Identify which cell holds the provided text, then report its (X, Y) central coordinate. 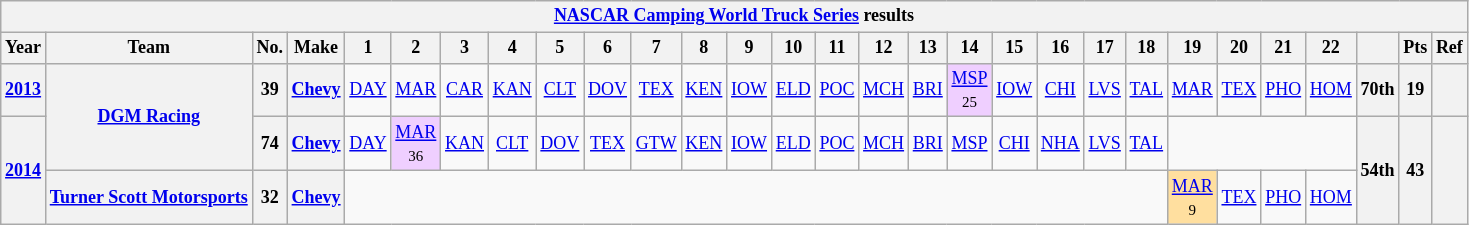
70th (1378, 90)
Pts (1416, 48)
MSP (970, 144)
10 (793, 48)
Year (24, 48)
1 (368, 48)
2 (416, 48)
2013 (24, 90)
12 (884, 48)
22 (1330, 48)
11 (837, 48)
43 (1416, 170)
17 (1104, 48)
MSP25 (970, 90)
3 (465, 48)
32 (270, 197)
15 (1014, 48)
MAR36 (416, 144)
16 (1060, 48)
5 (560, 48)
Team (148, 48)
CAR (465, 90)
54th (1378, 170)
9 (750, 48)
6 (608, 48)
Ref (1450, 48)
DGM Racing (148, 116)
21 (1284, 48)
14 (970, 48)
20 (1239, 48)
39 (270, 90)
2014 (24, 170)
Make (316, 48)
GTW (656, 144)
MAR9 (1192, 197)
NHA (1060, 144)
18 (1146, 48)
74 (270, 144)
Turner Scott Motorsports (148, 197)
8 (704, 48)
13 (928, 48)
4 (512, 48)
No. (270, 48)
7 (656, 48)
NASCAR Camping World Truck Series results (734, 16)
